Identify which cell holds the provided text, then report its [X, Y] central coordinate. 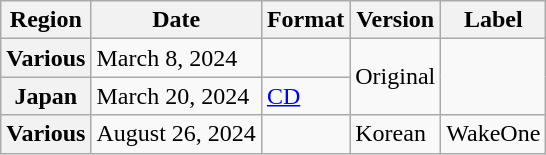
Korean [396, 134]
Date [176, 20]
August 26, 2024 [176, 134]
Label [494, 20]
March 20, 2024 [176, 96]
Format [305, 20]
CD [305, 96]
Version [396, 20]
Region [46, 20]
WakeOne [494, 134]
March 8, 2024 [176, 58]
Japan [46, 96]
Original [396, 77]
